From the cell containing the given text, extract its center point as [X, Y] coordinate. 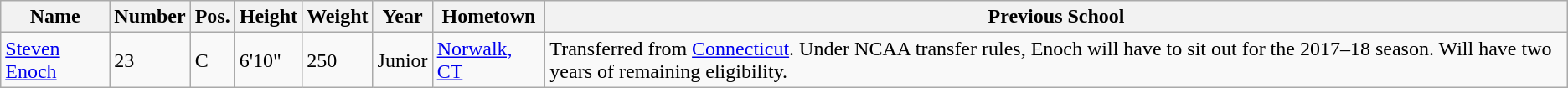
Steven Enoch [55, 60]
C [213, 60]
Norwalk, CT [489, 60]
6'10" [268, 60]
250 [338, 60]
Weight [338, 17]
Pos. [213, 17]
Number [150, 17]
Junior [402, 60]
Height [268, 17]
Hometown [489, 17]
Year [402, 17]
23 [150, 60]
Name [55, 17]
Previous School [1056, 17]
